Determine the (X, Y) coordinate at the center of the cell enclosing the given text.  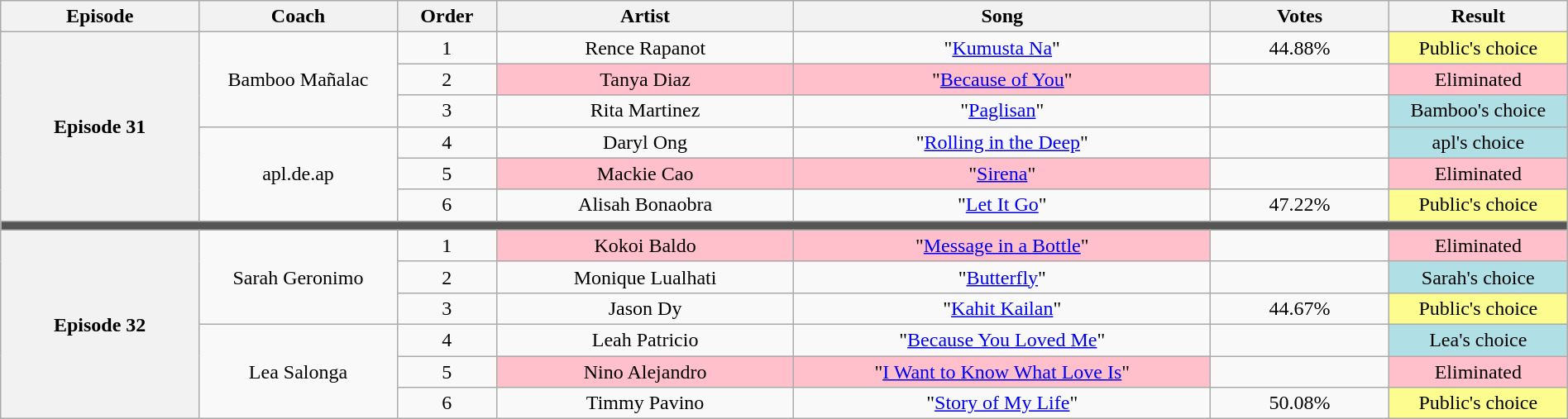
Sarah's choice (1478, 277)
Rita Martinez (645, 111)
Jason Dy (645, 308)
Nino Alejandro (645, 371)
"Because of You" (1002, 79)
"Rolling in the Deep" (1002, 142)
Timmy Pavino (645, 403)
Votes (1300, 17)
Daryl Ong (645, 142)
47.22% (1300, 205)
Kokoi Baldo (645, 245)
"Kumusta Na" (1002, 48)
"Let It Go" (1002, 205)
Sarah Geronimo (299, 277)
50.08% (1300, 403)
Bamboo's choice (1478, 111)
"Sirena" (1002, 174)
"Message in a Bottle" (1002, 245)
Monique Lualhati (645, 277)
apl's choice (1478, 142)
"I Want to Know What Love Is" (1002, 371)
Mackie Cao (645, 174)
"Butterfly" (1002, 277)
Tanya Diaz (645, 79)
Lea's choice (1478, 340)
apl.de.ap (299, 174)
"Kahit Kailan" (1002, 308)
Artist (645, 17)
Leah Patricio (645, 340)
Episode (100, 17)
Episode 32 (100, 324)
Alisah Bonaobra (645, 205)
Song (1002, 17)
44.67% (1300, 308)
Coach (299, 17)
Result (1478, 17)
"Paglisan" (1002, 111)
"Because You Loved Me" (1002, 340)
Lea Salonga (299, 371)
Rence Rapanot (645, 48)
44.88% (1300, 48)
"Story of My Life" (1002, 403)
Episode 31 (100, 126)
Bamboo Mañalac (299, 79)
Order (447, 17)
